Identify which cell holds the provided text, then report its (X, Y) central coordinate. 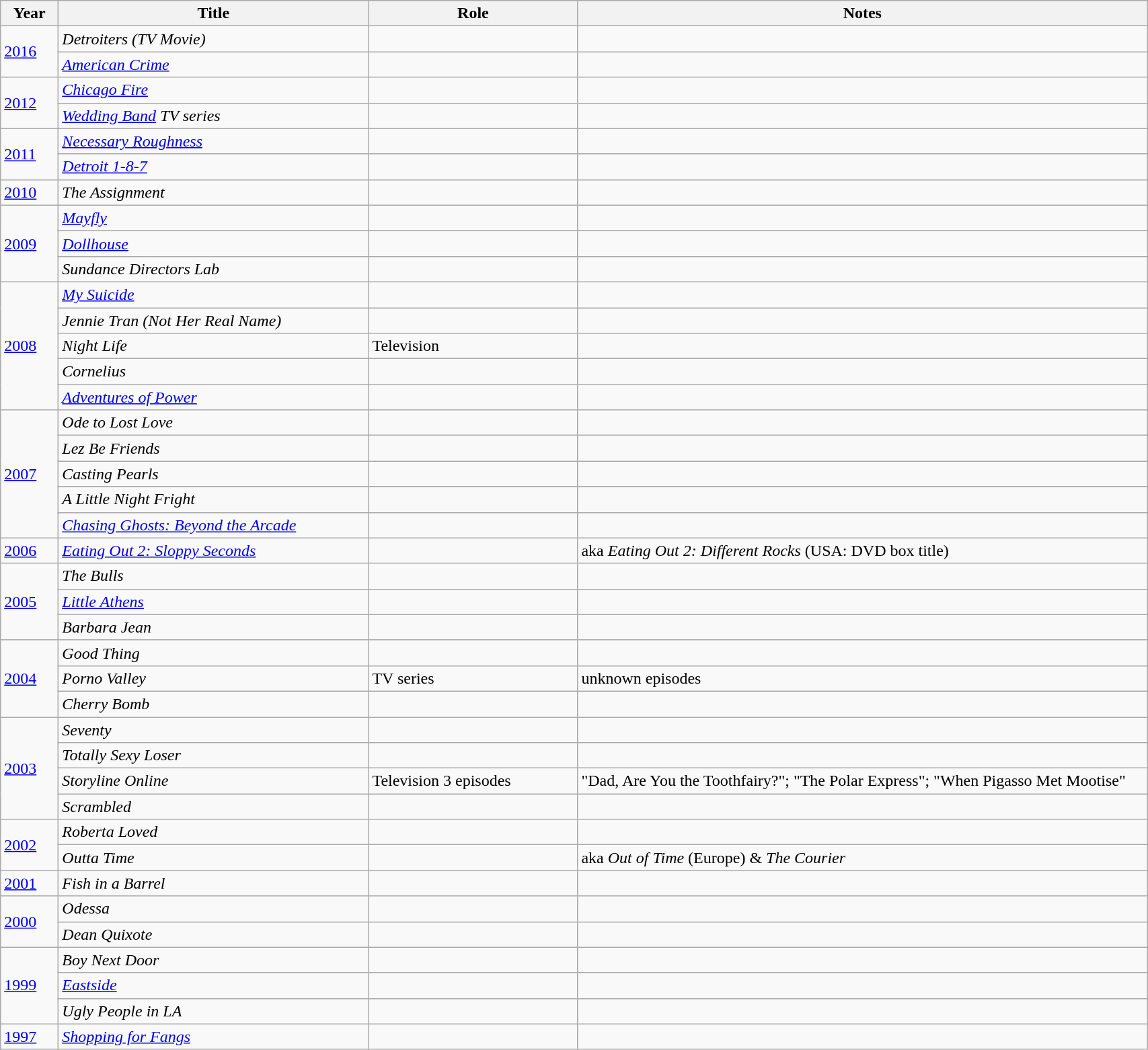
2007 (30, 474)
2016 (30, 52)
A Little Night Fright (214, 499)
The Bulls (214, 576)
Year (30, 13)
Shopping for Fangs (214, 1037)
2002 (30, 845)
Necessary Roughness (214, 141)
1999 (30, 985)
Barbara Jean (214, 627)
American Crime (214, 65)
Mayfly (214, 218)
Sundance Directors Lab (214, 269)
Fish in a Barrel (214, 883)
Little Athens (214, 602)
Scrambled (214, 807)
Good Thing (214, 653)
Ode to Lost Love (214, 423)
1997 (30, 1037)
The Assignment (214, 192)
Totally Sexy Loser (214, 756)
Casting Pearls (214, 474)
Wedding Band TV series (214, 116)
2003 (30, 768)
Television (473, 346)
2000 (30, 922)
2004 (30, 678)
Chasing Ghosts: Beyond the Arcade (214, 525)
Ugly People in LA (214, 1011)
Storyline Online (214, 781)
Porno Valley (214, 678)
TV series (473, 678)
Night Life (214, 346)
2009 (30, 243)
Odessa (214, 909)
Chicago Fire (214, 90)
"Dad, Are You the Toothfairy?"; "The Polar Express"; "When Pigasso Met Mootise" (862, 781)
Roberta Loved (214, 832)
Seventy (214, 729)
Title (214, 13)
2008 (30, 346)
Role (473, 13)
Dean Quixote (214, 934)
Detroit 1-8-7 (214, 167)
2012 (30, 103)
aka Eating Out 2: Different Rocks (USA: DVD box title) (862, 551)
aka Out of Time (Europe) & The Courier (862, 858)
Notes (862, 13)
2006 (30, 551)
2005 (30, 602)
Cornelius (214, 372)
Jennie Tran (Not Her Real Name) (214, 321)
Eating Out 2: Sloppy Seconds (214, 551)
2010 (30, 192)
Detroiters (TV Movie) (214, 39)
Boy Next Door (214, 960)
unknown episodes (862, 678)
Eastside (214, 985)
Cherry Bomb (214, 704)
Adventures of Power (214, 397)
Outta Time (214, 858)
Dollhouse (214, 243)
Television 3 episodes (473, 781)
2001 (30, 883)
My Suicide (214, 294)
2011 (30, 154)
Lez Be Friends (214, 448)
